Capture the cell that displays the provided text and extract its (x, y) central coordinate. 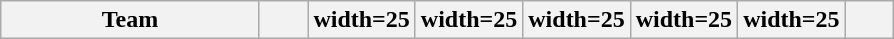
Team (130, 20)
